Return [x, y] of the center of cell containing provided text 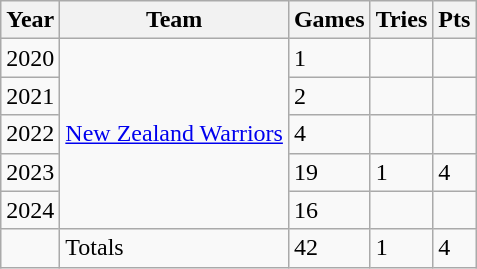
2020 [30, 58]
42 [329, 248]
16 [329, 210]
2021 [30, 96]
Team [174, 20]
19 [329, 172]
2 [329, 96]
2024 [30, 210]
Tries [402, 20]
New Zealand Warriors [174, 134]
Games [329, 20]
Year [30, 20]
Pts [454, 20]
2022 [30, 134]
2023 [30, 172]
Totals [174, 248]
